From the cell containing the given text, extract its center point as [X, Y] coordinate. 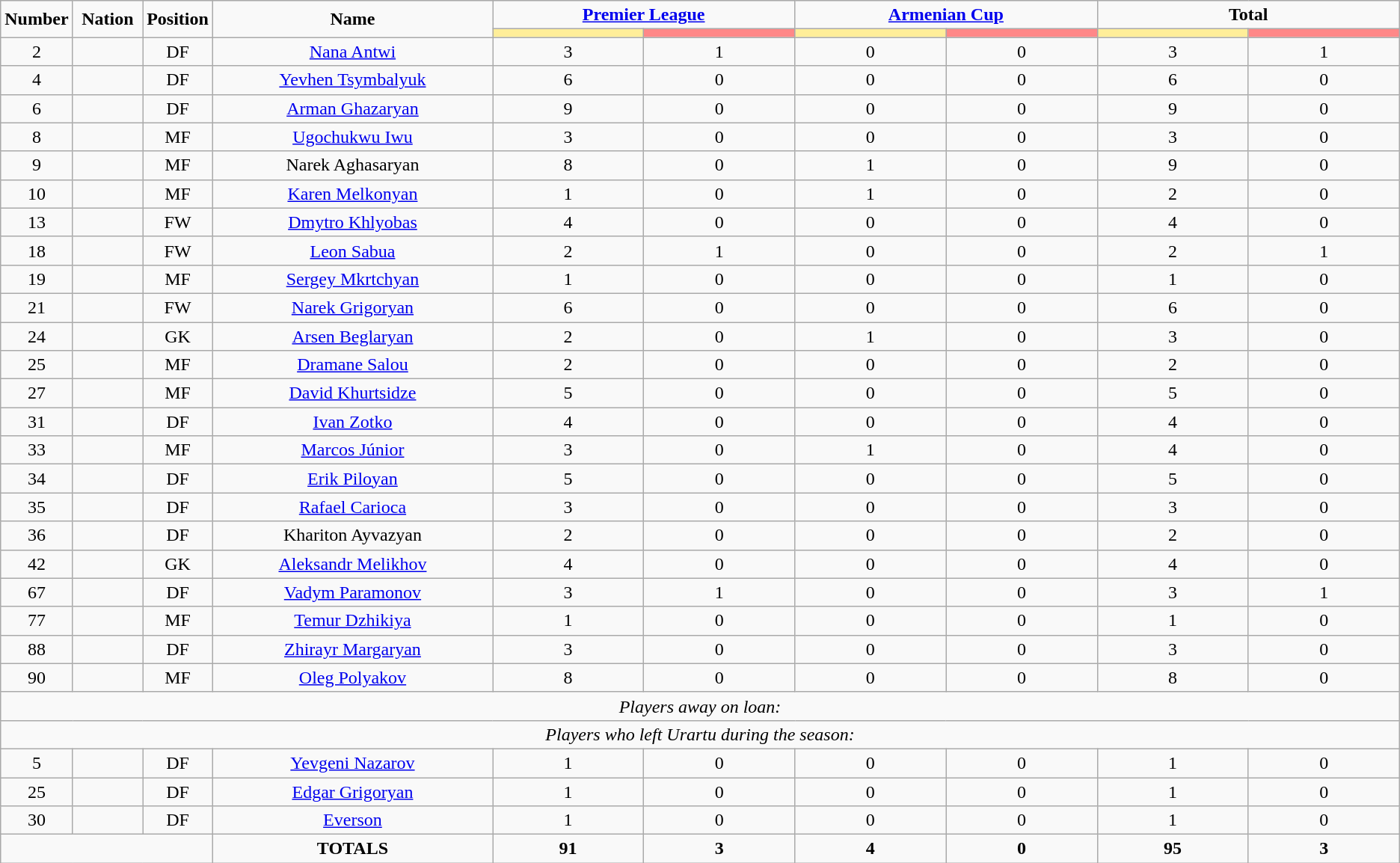
Rafael Carioca [352, 507]
Leon Sabua [352, 251]
24 [37, 336]
90 [37, 678]
34 [37, 479]
Ivan Zotko [352, 422]
Premier League [643, 15]
30 [37, 820]
77 [37, 621]
Oleg Polyakov [352, 678]
Total [1248, 15]
67 [37, 592]
Nana Antwi [352, 52]
Erik Piloyan [352, 479]
TOTALS [352, 849]
Narek Grigoryan [352, 307]
35 [37, 507]
Karen Melkonyan [352, 194]
Yevhen Tsymbalyuk [352, 80]
Khariton Ayvazyan [352, 535]
Yevgeni Nazarov [352, 763]
Dramane Salou [352, 365]
Aleksandr Melikhov [352, 564]
91 [568, 849]
David Khurtsidze [352, 393]
Narek Aghasaryan [352, 165]
21 [37, 307]
Players who left Urartu during the season: [700, 734]
Dmytro Khlyobas [352, 222]
10 [37, 194]
Position [178, 19]
Marcos Júnior [352, 450]
Ugochukwu Iwu [352, 137]
Arman Ghazaryan [352, 108]
Temur Dzhikiya [352, 621]
Name [352, 19]
Zhirayr Margaryan [352, 649]
42 [37, 564]
Players away on loan: [700, 706]
Vadym Paramonov [352, 592]
31 [37, 422]
Nation [108, 19]
27 [37, 393]
Arsen Beglaryan [352, 336]
88 [37, 649]
36 [37, 535]
95 [1173, 849]
18 [37, 251]
13 [37, 222]
Number [37, 19]
19 [37, 279]
Edgar Grigoryan [352, 792]
Everson [352, 820]
33 [37, 450]
Armenian Cup [946, 15]
Sergey Mkrtchyan [352, 279]
